Scan for the cell matching the given text and deliver its (x, y) coordinate at center. 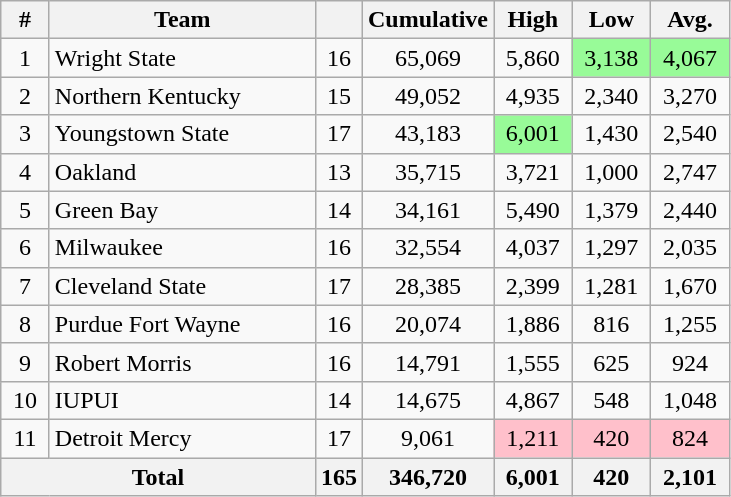
14,791 (428, 362)
34,161 (428, 210)
Robert Morris (182, 362)
2,035 (690, 248)
2,540 (690, 134)
1,281 (612, 286)
5,860 (534, 58)
8 (26, 324)
4 (26, 172)
Cumulative (428, 20)
IUPUI (182, 400)
1,048 (690, 400)
3 (26, 134)
5,490 (534, 210)
13 (338, 172)
4,935 (534, 96)
Youngstown State (182, 134)
15 (338, 96)
11 (26, 438)
3,721 (534, 172)
2,440 (690, 210)
35,715 (428, 172)
2,101 (690, 477)
Total (158, 477)
1,297 (612, 248)
1,379 (612, 210)
# (26, 20)
2,747 (690, 172)
4,037 (534, 248)
9 (26, 362)
14,675 (428, 400)
2,399 (534, 286)
625 (612, 362)
Wright State (182, 58)
20,074 (428, 324)
Cleveland State (182, 286)
165 (338, 477)
Milwaukee (182, 248)
1,430 (612, 134)
346,720 (428, 477)
6 (26, 248)
816 (612, 324)
Green Bay (182, 210)
1 (26, 58)
Team (182, 20)
28,385 (428, 286)
9,061 (428, 438)
2,340 (612, 96)
3,138 (612, 58)
Northern Kentucky (182, 96)
32,554 (428, 248)
Detroit Mercy (182, 438)
10 (26, 400)
Avg. (690, 20)
Purdue Fort Wayne (182, 324)
924 (690, 362)
49,052 (428, 96)
4,067 (690, 58)
Low (612, 20)
3,270 (690, 96)
65,069 (428, 58)
Oakland (182, 172)
824 (690, 438)
1,255 (690, 324)
1,000 (612, 172)
1,555 (534, 362)
7 (26, 286)
4,867 (534, 400)
1,211 (534, 438)
1,886 (534, 324)
43,183 (428, 134)
548 (612, 400)
2 (26, 96)
High (534, 20)
1,670 (690, 286)
5 (26, 210)
